Locate the cell with the specified text and output its (x, y) center coordinate. 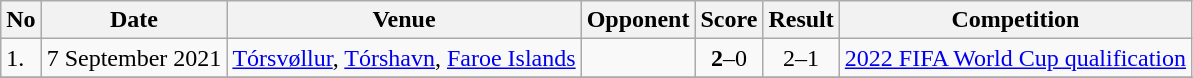
Result (801, 20)
No (21, 20)
2–1 (801, 58)
1. (21, 58)
Opponent (638, 20)
Competition (1015, 20)
2–0 (729, 58)
Date (134, 20)
Score (729, 20)
7 September 2021 (134, 58)
Venue (404, 20)
2022 FIFA World Cup qualification (1015, 58)
Tórsvøllur, Tórshavn, Faroe Islands (404, 58)
